From the cell containing the given text, extract its center point as [X, Y] coordinate. 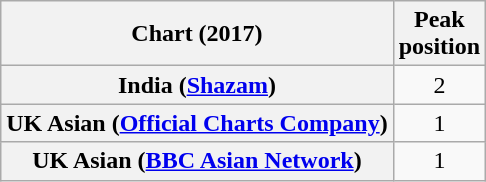
Chart (2017) [197, 34]
UK Asian (BBC Asian Network) [197, 161]
UK Asian (Official Charts Company) [197, 123]
2 [439, 85]
India (Shazam) [197, 85]
Peakposition [439, 34]
